Return the [X, Y] coordinate for the center point of the cell that contains the specified text.  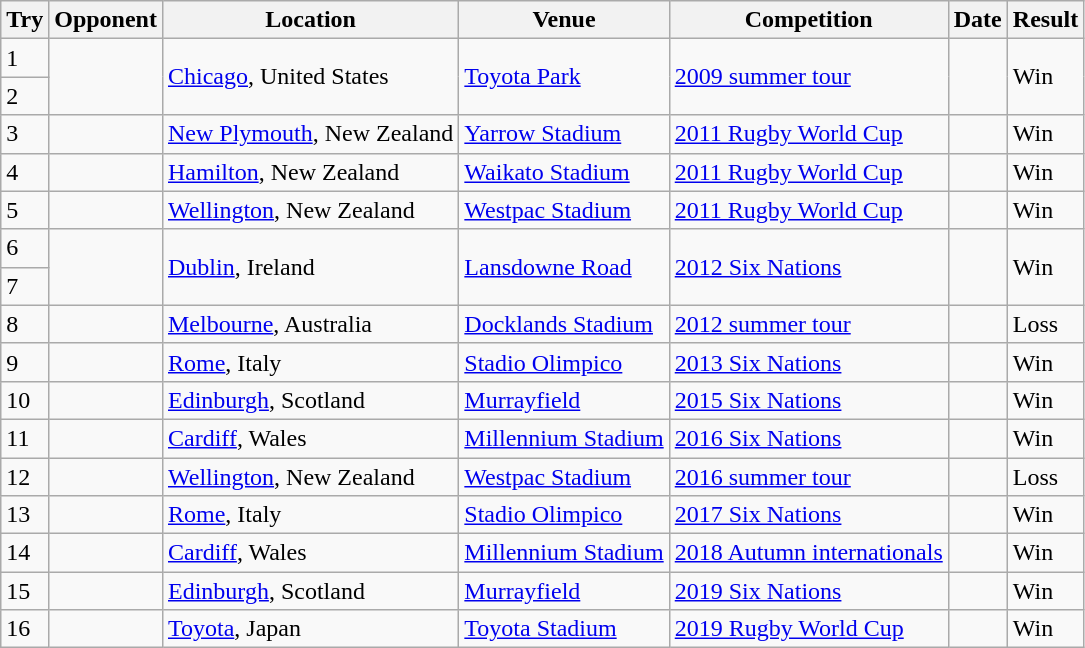
2012 summer tour [808, 324]
Lansdowne Road [564, 267]
2012 Six Nations [808, 267]
2015 Six Nations [808, 400]
8 [25, 324]
Try [25, 20]
10 [25, 400]
4 [25, 172]
2013 Six Nations [808, 362]
Waikato Stadium [564, 172]
15 [25, 591]
2018 Autumn internationals [808, 553]
Toyota Stadium [564, 629]
Toyota, Japan [310, 629]
2016 Six Nations [808, 438]
7 [25, 286]
11 [25, 438]
Hamilton, New Zealand [310, 172]
2009 summer tour [808, 77]
2019 Rugby World Cup [808, 629]
12 [25, 477]
14 [25, 553]
3 [25, 134]
5 [25, 210]
Toyota Park [564, 77]
Docklands Stadium [564, 324]
13 [25, 515]
2019 Six Nations [808, 591]
2 [25, 96]
Location [310, 20]
1 [25, 58]
New Plymouth, New Zealand [310, 134]
Yarrow Stadium [564, 134]
16 [25, 629]
Venue [564, 20]
2017 Six Nations [808, 515]
Dublin, Ireland [310, 267]
Chicago, United States [310, 77]
Competition [808, 20]
9 [25, 362]
Date [978, 20]
Melbourne, Australia [310, 324]
Opponent [106, 20]
6 [25, 248]
2016 summer tour [808, 477]
Result [1045, 20]
